Find where the given text appears and provide that cell's center as [X, Y] coordinate. 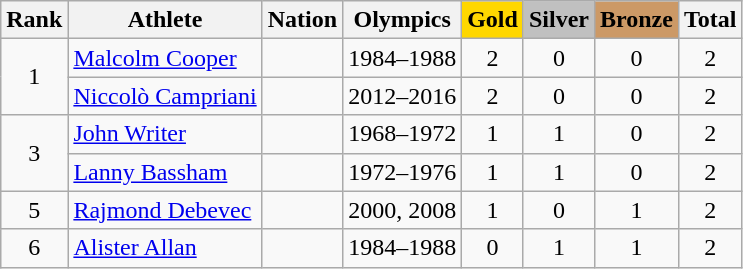
1972–1976 [402, 172]
1968–1972 [402, 134]
Rajmond Debevec [165, 210]
Lanny Bassham [165, 172]
2012–2016 [402, 96]
Silver [558, 20]
Alister Allan [165, 248]
Rank [34, 20]
6 [34, 248]
Total [710, 20]
3 [34, 153]
John Writer [165, 134]
5 [34, 210]
Niccolò Campriani [165, 96]
2000, 2008 [402, 210]
Athlete [165, 20]
Malcolm Cooper [165, 58]
Olympics [402, 20]
Gold [493, 20]
Bronze [636, 20]
Nation [302, 20]
